Determine the (X, Y) coordinate at the center of the cell enclosing the given text.  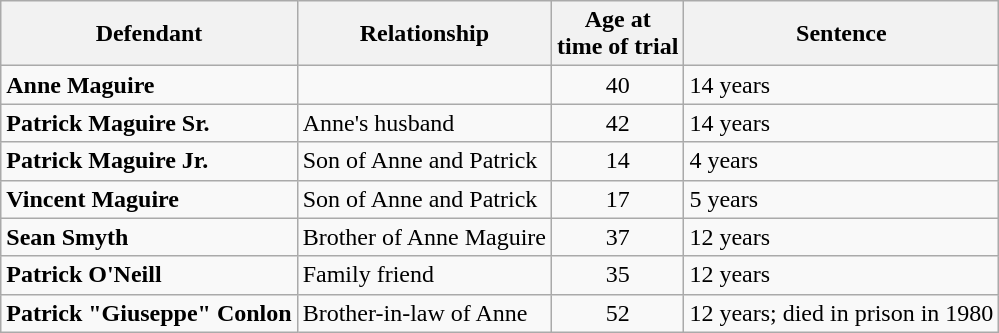
42 (618, 123)
Brother of Anne Maguire (424, 237)
Sentence (842, 34)
4 years (842, 161)
Patrick O'Neill (149, 275)
Brother-in-law of Anne (424, 313)
Relationship (424, 34)
Patrick Maguire Jr. (149, 161)
Vincent Maguire (149, 199)
Defendant (149, 34)
40 (618, 85)
Anne's husband (424, 123)
Patrick "Giuseppe" Conlon (149, 313)
17 (618, 199)
Age attime of trial (618, 34)
12 years; died in prison in 1980 (842, 313)
Anne Maguire (149, 85)
Patrick Maguire Sr. (149, 123)
52 (618, 313)
35 (618, 275)
Sean Smyth (149, 237)
14 (618, 161)
Family friend (424, 275)
37 (618, 237)
5 years (842, 199)
